Detect which cell encompasses the target text, then output its (X, Y) center coordinate. 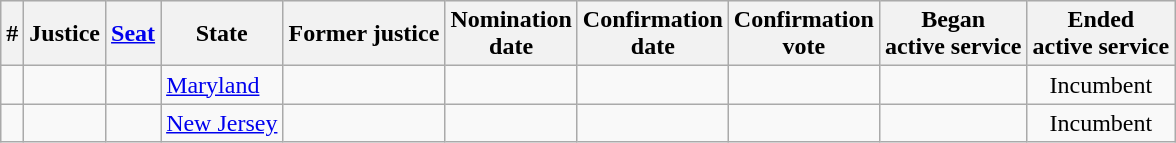
Seat (134, 34)
State (222, 34)
# (12, 34)
Endedactive service (1101, 34)
Nominationdate (511, 34)
Confirmationdate (652, 34)
Beganactive service (953, 34)
Confirmationvote (804, 34)
Former justice (364, 34)
New Jersey (222, 123)
Justice (65, 34)
Maryland (222, 85)
